Extract the (X, Y) coordinate from the center of the cell holding the provided text.  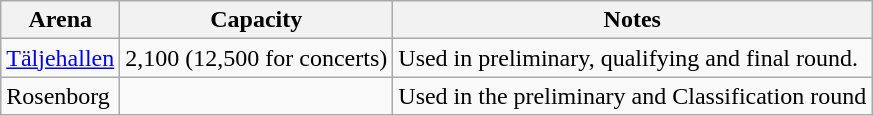
Arena (60, 20)
Notes (632, 20)
Used in the preliminary and Classification round (632, 96)
2,100 (12,500 for concerts) (256, 58)
Capacity (256, 20)
Täljehallen (60, 58)
Used in preliminary, qualifying and final round. (632, 58)
Rosenborg (60, 96)
